Return (x, y) of the center of cell containing provided text 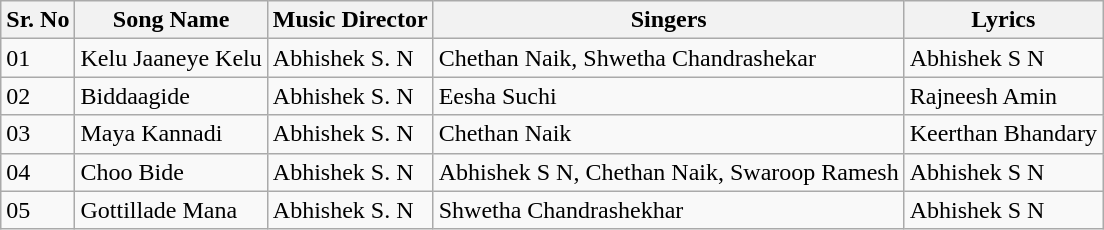
01 (38, 58)
Biddaagide (171, 96)
Song Name (171, 20)
Abhishek S N, Chethan Naik, Swaroop Ramesh (668, 172)
Shwetha Chandrashekhar (668, 210)
03 (38, 134)
Lyrics (1003, 20)
Maya Kannadi (171, 134)
02 (38, 96)
Keerthan Bhandary (1003, 134)
Music Director (350, 20)
Chethan Naik (668, 134)
Eesha Suchi (668, 96)
Kelu Jaaneye Kelu (171, 58)
Sr. No (38, 20)
Rajneesh Amin (1003, 96)
05 (38, 210)
Chethan Naik, Shwetha Chandrashekar (668, 58)
Singers (668, 20)
Gottillade Mana (171, 210)
Choo Bide (171, 172)
04 (38, 172)
